Identify which cell holds the provided text, then report its [x, y] central coordinate. 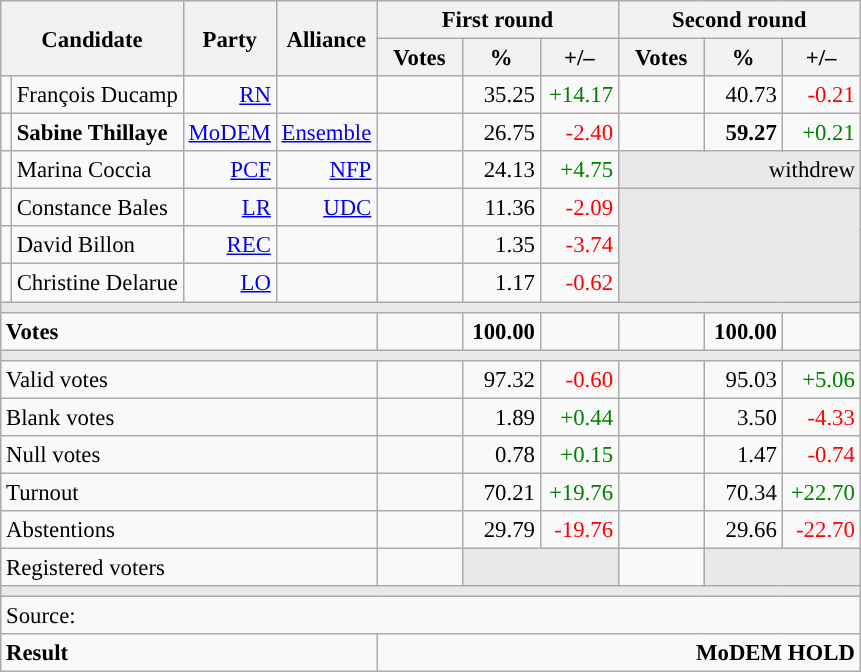
+22.70 [821, 492]
Marina Coccia [97, 170]
-0.62 [579, 283]
Blank votes [189, 417]
97.32 [501, 379]
Valid votes [189, 379]
-2.09 [579, 208]
Candidate [92, 38]
+5.06 [821, 379]
40.73 [743, 95]
1.17 [501, 283]
1.47 [743, 455]
35.25 [501, 95]
-3.74 [579, 245]
Party [230, 38]
+19.76 [579, 492]
70.21 [501, 492]
0.78 [501, 455]
3.50 [743, 417]
Ensemble [326, 133]
-22.70 [821, 530]
François Ducamp [97, 95]
59.27 [743, 133]
MoDEM HOLD [619, 653]
REC [230, 245]
Sabine Thillaye [97, 133]
Abstentions [189, 530]
24.13 [501, 170]
-0.21 [821, 95]
Registered voters [189, 567]
NFP [326, 170]
-4.33 [821, 417]
LR [230, 208]
+0.21 [821, 133]
David Billon [97, 245]
-0.60 [579, 379]
1.89 [501, 417]
Alliance [326, 38]
-0.74 [821, 455]
Christine Delarue [97, 283]
26.75 [501, 133]
1.35 [501, 245]
LO [230, 283]
UDC [326, 208]
11.36 [501, 208]
+0.15 [579, 455]
70.34 [743, 492]
Second round [739, 20]
RN [230, 95]
-2.40 [579, 133]
MoDEM [230, 133]
29.79 [501, 530]
Turnout [189, 492]
Result [189, 653]
+4.75 [579, 170]
+0.44 [579, 417]
29.66 [743, 530]
withdrew [739, 170]
Null votes [189, 455]
First round [498, 20]
95.03 [743, 379]
Constance Bales [97, 208]
+14.17 [579, 95]
Source: [430, 616]
-19.76 [579, 530]
PCF [230, 170]
